Locate the cell with the specified text and output its (X, Y) center coordinate. 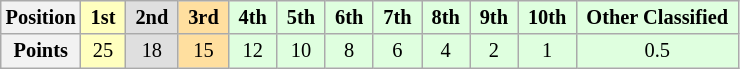
10th (547, 17)
1st (104, 17)
2 (494, 51)
Points (41, 51)
Other Classified (657, 17)
0.5 (657, 51)
1 (547, 51)
7th (397, 17)
Position (41, 17)
9th (494, 17)
2nd (152, 17)
15 (203, 51)
5th (301, 17)
8th (446, 17)
10 (301, 51)
6th (349, 17)
4 (446, 51)
6 (397, 51)
8 (349, 51)
25 (104, 51)
4th (253, 17)
3rd (203, 17)
12 (253, 51)
18 (152, 51)
